Determine the [x, y] coordinate at the center of the cell enclosing the given text.  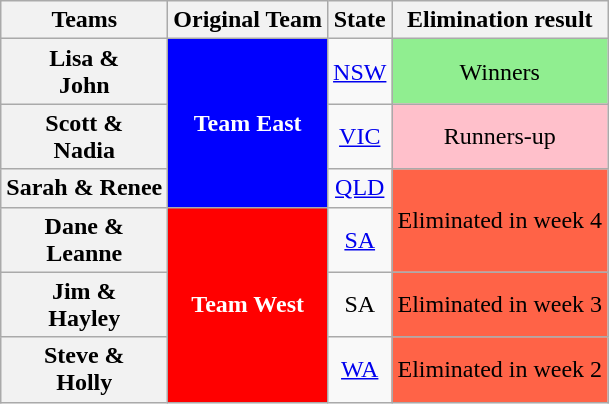
Runners-up [500, 136]
Teams [84, 20]
Eliminated in week 4 [500, 220]
Eliminated in week 3 [500, 304]
Dane &Leanne [84, 240]
QLD [360, 188]
Winners [500, 72]
Team West [248, 304]
Lisa &John [84, 72]
Team East [248, 123]
State [360, 20]
VIC [360, 136]
Jim &Hayley [84, 304]
Sarah & Renee [84, 188]
Eliminated in week 2 [500, 370]
NSW [360, 72]
Elimination result [500, 20]
Original Team [248, 20]
WA [360, 370]
Steve &Holly [84, 370]
Scott &Nadia [84, 136]
